Capture the cell that displays the provided text and extract its [X, Y] central coordinate. 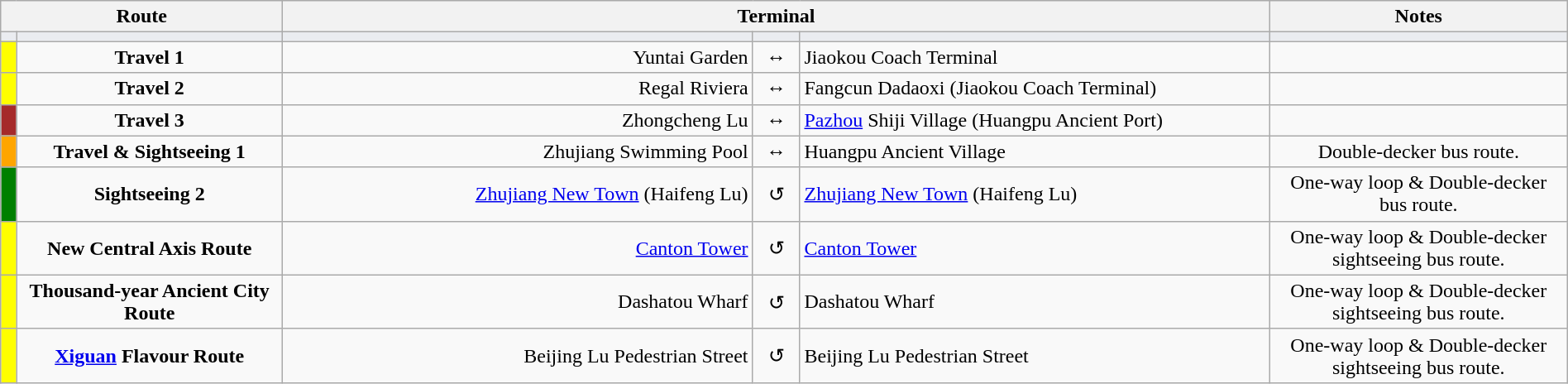
Xiguan Flavour Route [150, 356]
Thousand-year Ancient City Route [150, 301]
Zhujiang Swimming Pool [518, 151]
Yuntai Garden [518, 57]
Travel 3 [150, 120]
Fangcun Dadaoxi (Jiaokou Coach Terminal) [1035, 89]
Terminal [777, 17]
Route [142, 17]
Notes [1418, 17]
Travel 2 [150, 89]
One-way loop & Double-decker bus route. [1418, 194]
Regal Riviera [518, 89]
New Central Axis Route [150, 248]
Travel & Sightseeing 1 [150, 151]
Huangpu Ancient Village [1035, 151]
Sightseeing 2 [150, 194]
Pazhou Shiji Village (Huangpu Ancient Port) [1035, 120]
Travel 1 [150, 57]
Jiaokou Coach Terminal [1035, 57]
Double-decker bus route. [1418, 151]
Zhongcheng Lu [518, 120]
